Return [X, Y] of the center of cell containing provided text 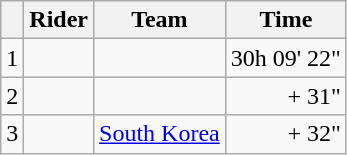
2 [12, 96]
Time [286, 20]
Team [160, 20]
+ 32" [286, 134]
South Korea [160, 134]
30h 09' 22" [286, 58]
3 [12, 134]
+ 31" [286, 96]
1 [12, 58]
Rider [59, 20]
